Provide the (X, Y) coordinate of the cell's center where the given text is located.  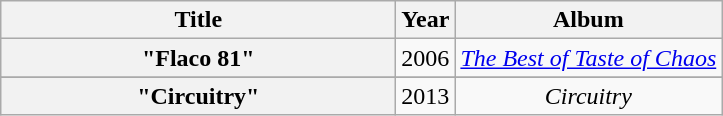
Title (198, 20)
Year (426, 20)
Album (588, 20)
Circuitry (588, 96)
2013 (426, 96)
2006 (426, 58)
"Flaco 81" (198, 58)
The Best of Taste of Chaos (588, 58)
"Circuitry" (198, 96)
